From the cell containing the given text, extract its center point as (X, Y) coordinate. 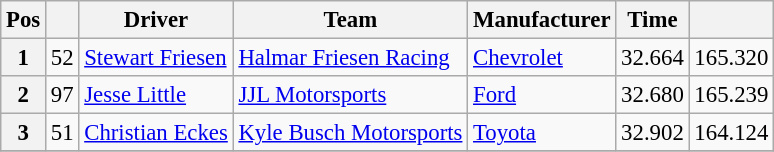
52 (62, 58)
Toyota (542, 133)
Manufacturer (542, 20)
Chevrolet (542, 58)
2 (24, 95)
165.239 (732, 95)
165.320 (732, 58)
Pos (24, 20)
1 (24, 58)
32.902 (652, 133)
Stewart Friesen (156, 58)
32.664 (652, 58)
97 (62, 95)
32.680 (652, 95)
Time (652, 20)
51 (62, 133)
Kyle Busch Motorsports (350, 133)
3 (24, 133)
JJL Motorsports (350, 95)
Team (350, 20)
Driver (156, 20)
Halmar Friesen Racing (350, 58)
Jesse Little (156, 95)
Ford (542, 95)
Christian Eckes (156, 133)
164.124 (732, 133)
